Determine the [x, y] coordinate at the center of the cell enclosing the given text.  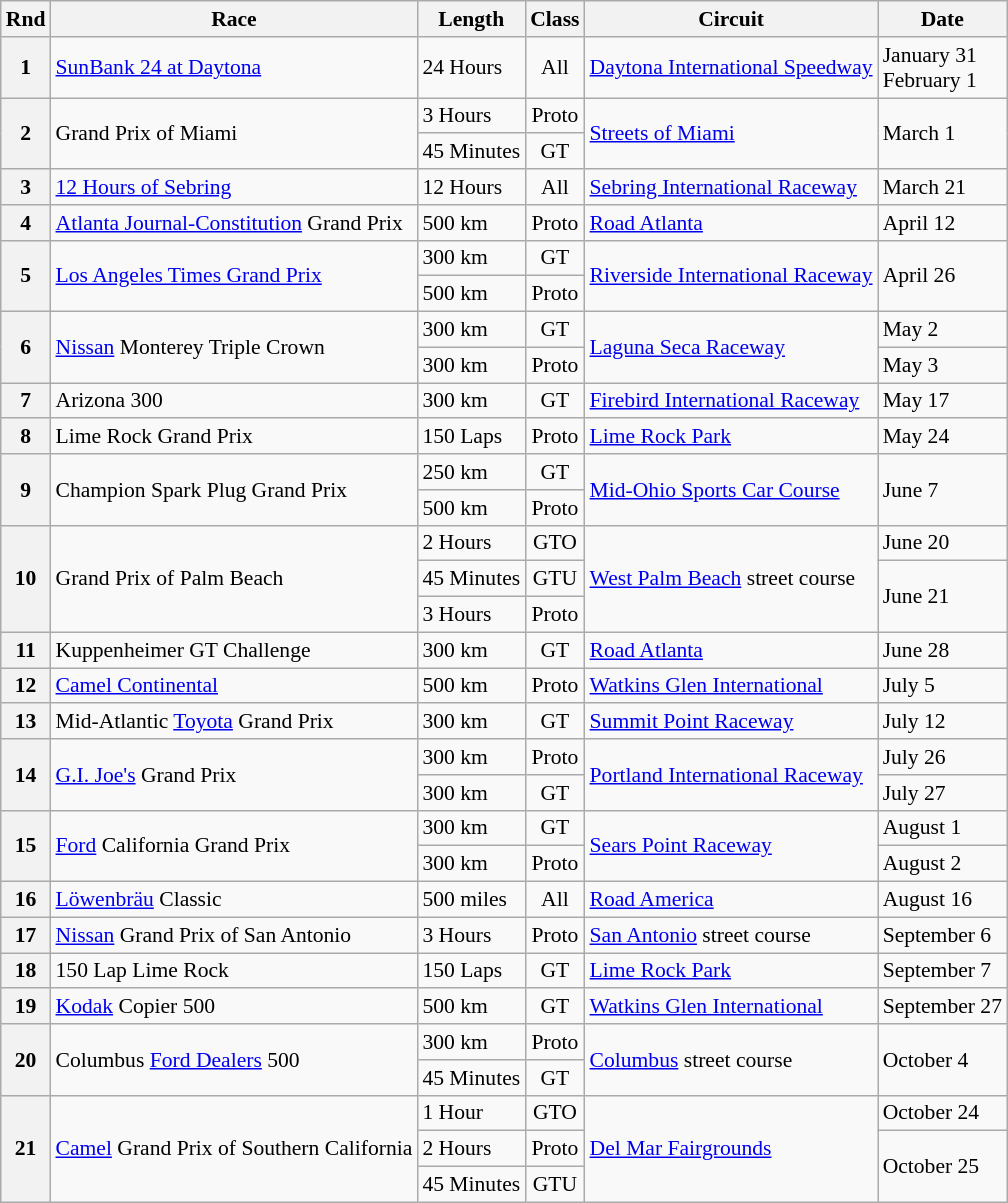
Portland International Raceway [732, 774]
Atlanta Journal-Constitution Grand Prix [234, 223]
Kodak Copier 500 [234, 1007]
Lime Rock Grand Prix [234, 437]
April 12 [942, 223]
G.I. Joe's Grand Prix [234, 774]
6 [26, 348]
Champion Spark Plug Grand Prix [234, 490]
Camel Grand Prix of Southern California [234, 1148]
May 17 [942, 401]
3 [26, 187]
150 Lap Lime Rock [234, 971]
August 2 [942, 864]
July 26 [942, 757]
Löwenbräu Classic [234, 900]
5 [26, 276]
500 miles [471, 900]
West Palm Beach street course [732, 578]
August 16 [942, 900]
Ford California Grand Prix [234, 846]
May 2 [942, 330]
Kuppenheimer GT Challenge [234, 650]
Columbus street course [732, 1060]
Grand Prix of Miami [234, 134]
Length [471, 19]
September 27 [942, 1007]
Mid-Ohio Sports Car Course [732, 490]
October 4 [942, 1060]
12 Hours of Sebring [234, 187]
July 12 [942, 722]
Circuit [732, 19]
250 km [471, 472]
18 [26, 971]
March 1 [942, 134]
Race [234, 19]
Rnd [26, 19]
September 6 [942, 935]
October 25 [942, 1166]
Road America [732, 900]
Laguna Seca Raceway [732, 348]
Firebird International Raceway [732, 401]
10 [26, 578]
13 [26, 722]
Mid-Atlantic Toyota Grand Prix [234, 722]
Los Angeles Times Grand Prix [234, 276]
March 21 [942, 187]
June 21 [942, 596]
19 [26, 1007]
20 [26, 1060]
April 26 [942, 276]
Grand Prix of Palm Beach [234, 578]
Sears Point Raceway [732, 846]
Del Mar Fairgrounds [732, 1148]
Sebring International Raceway [732, 187]
Arizona 300 [234, 401]
June 28 [942, 650]
July 27 [942, 793]
January 31February 1 [942, 68]
Class [554, 19]
San Antonio street course [732, 935]
15 [26, 846]
SunBank 24 at Daytona [234, 68]
1 Hour [471, 1113]
7 [26, 401]
4 [26, 223]
16 [26, 900]
May 3 [942, 365]
August 1 [942, 828]
Nissan Monterey Triple Crown [234, 348]
Nissan Grand Prix of San Antonio [234, 935]
Summit Point Raceway [732, 722]
May 24 [942, 437]
11 [26, 650]
September 7 [942, 971]
2 [26, 134]
July 5 [942, 686]
8 [26, 437]
Streets of Miami [732, 134]
12 [26, 686]
17 [26, 935]
Columbus Ford Dealers 500 [234, 1060]
October 24 [942, 1113]
Riverside International Raceway [732, 276]
21 [26, 1148]
Daytona International Speedway [732, 68]
14 [26, 774]
Camel Continental [234, 686]
12 Hours [471, 187]
Date [942, 19]
June 20 [942, 543]
24 Hours [471, 68]
June 7 [942, 490]
1 [26, 68]
9 [26, 490]
